Capture the cell that displays the provided text and extract its [X, Y] central coordinate. 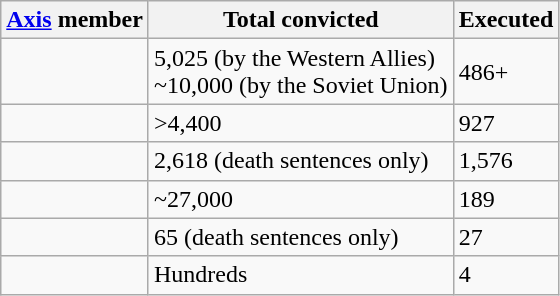
Total convicted [300, 20]
Axis member [75, 20]
4 [506, 275]
27 [506, 237]
927 [506, 123]
Executed [506, 20]
2,618 (death sentences only) [300, 161]
>4,400 [300, 123]
Hundreds [300, 275]
5,025 (by the Western Allies)~10,000 (by the Soviet Union) [300, 72]
65 (death sentences only) [300, 237]
189 [506, 199]
486+ [506, 72]
~27,000 [300, 199]
1,576 [506, 161]
